Pinpoint the cell where the given text exists, returning its (X, Y) midpoint coordinate. 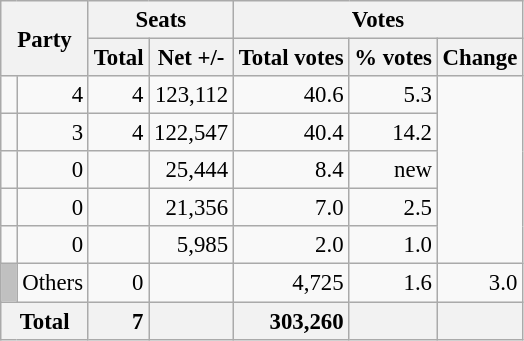
8.4 (290, 170)
1.0 (393, 245)
21,356 (192, 208)
Votes (378, 20)
2.0 (290, 245)
Net +/- (192, 58)
% votes (393, 58)
5,985 (192, 245)
Others (52, 283)
4,725 (290, 283)
Seats (160, 20)
123,112 (192, 95)
303,260 (290, 321)
Change (480, 58)
new (393, 170)
3.0 (480, 283)
14.2 (393, 133)
Party (45, 38)
3 (52, 133)
7 (118, 321)
40.6 (290, 95)
7.0 (290, 208)
2.5 (393, 208)
122,547 (192, 133)
40.4 (290, 133)
1.6 (393, 283)
5.3 (393, 95)
Total votes (290, 58)
25,444 (192, 170)
